From the cell containing the given text, extract its center point as (X, Y) coordinate. 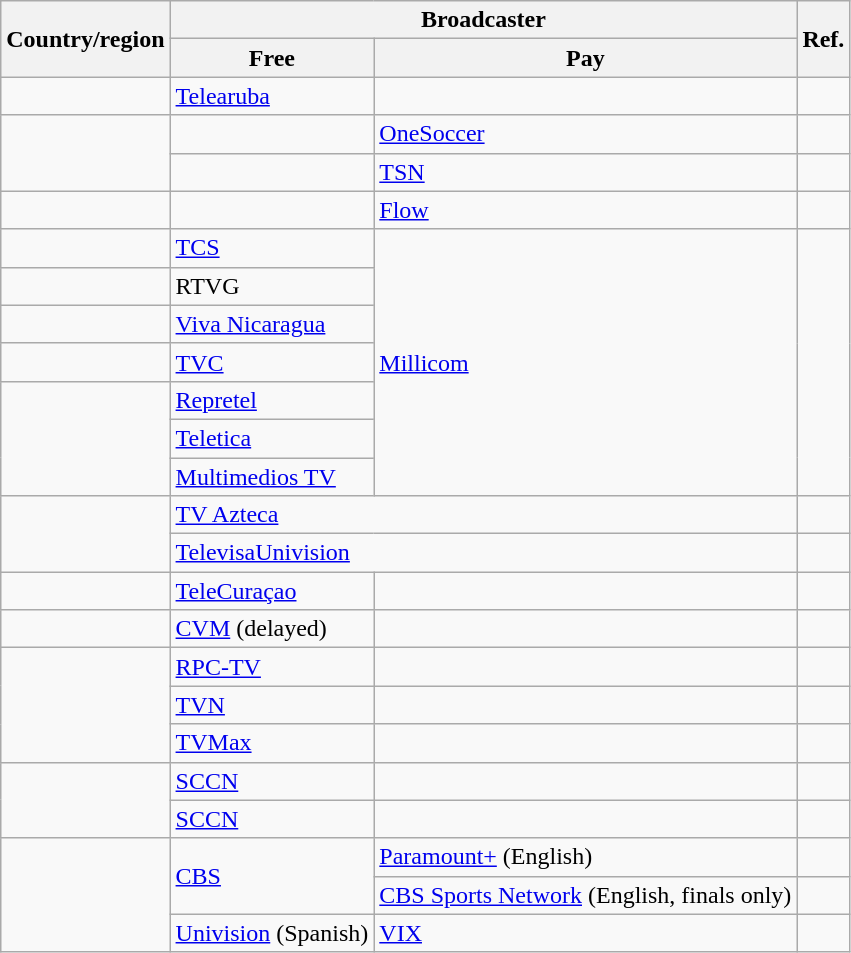
TVC (272, 362)
Flow (586, 210)
Free (272, 58)
Paramount+ (English) (586, 857)
Broadcaster (484, 20)
CVM (delayed) (272, 629)
Millicom (586, 362)
TV Azteca (484, 515)
Country/region (86, 39)
TeleCuraçao (272, 591)
TCS (272, 248)
TVMax (272, 743)
Teletica (272, 438)
RTVG (272, 286)
OneSoccer (586, 134)
RPC-TV (272, 667)
TelevisaUnivision (484, 553)
Repretel (272, 400)
Ref. (824, 39)
VIX (586, 933)
Multimedios TV (272, 477)
CBS Sports Network (English, finals only) (586, 895)
TVN (272, 705)
Viva Nicaragua (272, 324)
CBS (272, 876)
Pay (586, 58)
TSN (586, 172)
Telearuba (272, 96)
Univision (Spanish) (272, 933)
